From the cell containing the given text, extract its center point as (X, Y) coordinate. 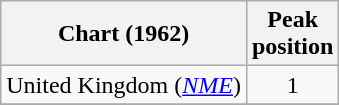
United Kingdom (NME) (124, 85)
1 (292, 85)
Peakposition (292, 34)
Chart (1962) (124, 34)
